From the cell containing the given text, extract its center point as [X, Y] coordinate. 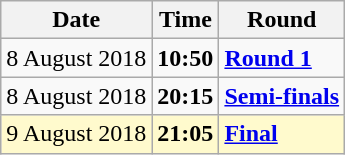
10:50 [186, 58]
20:15 [186, 96]
21:05 [186, 134]
Final [282, 134]
Round [282, 20]
Round 1 [282, 58]
9 August 2018 [76, 134]
Date [76, 20]
Semi-finals [282, 96]
Time [186, 20]
